Output the (X, Y) coordinate of the center of the cell containing the given text.  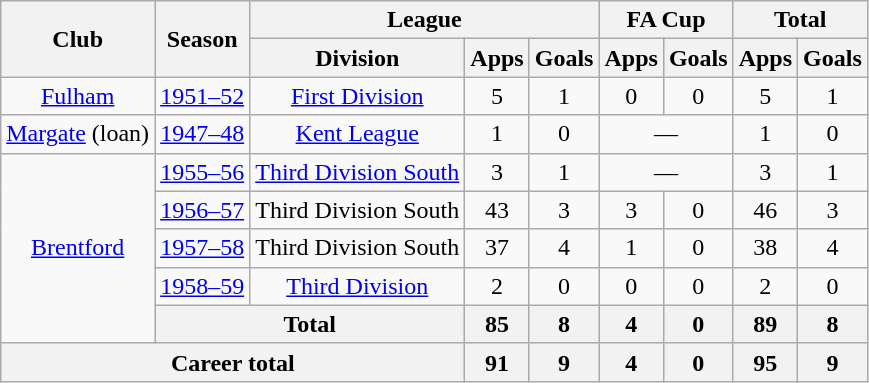
Career total (233, 362)
League (424, 20)
91 (497, 362)
FA Cup (666, 20)
1947–48 (202, 134)
38 (765, 248)
46 (765, 210)
Club (78, 39)
First Division (358, 96)
Kent League (358, 134)
Brentford (78, 248)
95 (765, 362)
Fulham (78, 96)
Division (358, 58)
1951–52 (202, 96)
1958–59 (202, 286)
37 (497, 248)
Season (202, 39)
1957–58 (202, 248)
85 (497, 324)
1956–57 (202, 210)
Margate (loan) (78, 134)
43 (497, 210)
1955–56 (202, 172)
Third Division (358, 286)
89 (765, 324)
